For the text-containing cell, return its midpoint in [x, y] coordinate format. 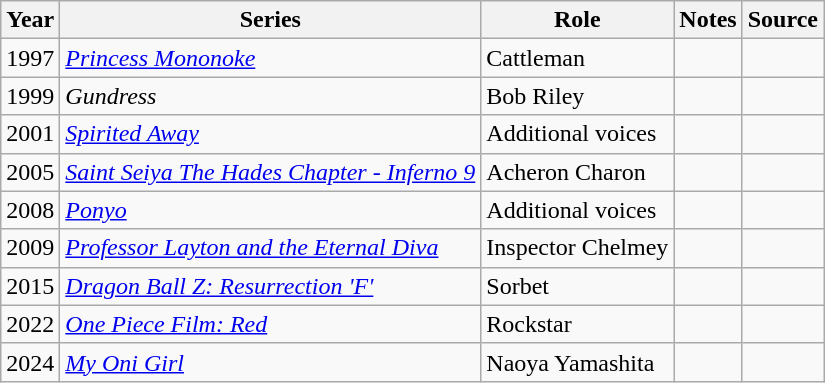
Dragon Ball Z: Resurrection 'F' [270, 286]
Acheron Charon [578, 172]
2009 [30, 248]
Gundress [270, 96]
My Oni Girl [270, 362]
2024 [30, 362]
2008 [30, 210]
Bob Riley [578, 96]
Spirited Away [270, 134]
Notes [708, 20]
1999 [30, 96]
Sorbet [578, 286]
Princess Mononoke [270, 58]
Role [578, 20]
2001 [30, 134]
Year [30, 20]
Professor Layton and the Eternal Diva [270, 248]
Saint Seiya The Hades Chapter - Inferno 9 [270, 172]
Naoya Yamashita [578, 362]
Rockstar [578, 324]
One Piece Film: Red [270, 324]
2022 [30, 324]
Ponyo [270, 210]
1997 [30, 58]
Source [782, 20]
Series [270, 20]
2005 [30, 172]
2015 [30, 286]
Cattleman [578, 58]
Inspector Chelmey [578, 248]
